Provide the [x, y] coordinate of the cell's center where the given text is located.  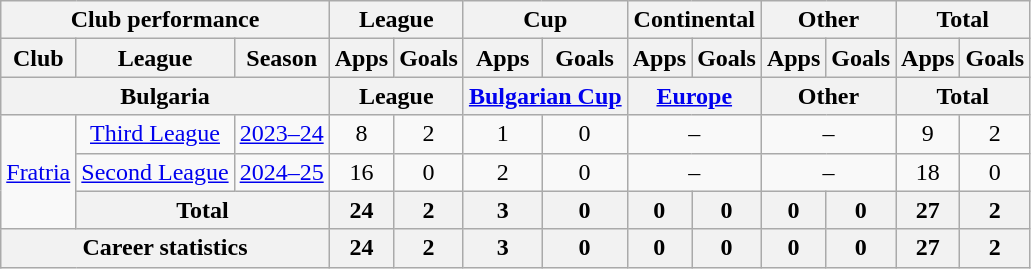
9 [928, 134]
Club performance [165, 20]
1 [502, 134]
Season [282, 58]
Continental [694, 20]
Second League [155, 172]
16 [361, 172]
Career statistics [165, 248]
18 [928, 172]
Bulgaria [165, 96]
2024–25 [282, 172]
Cup [545, 20]
Bulgarian Cup [545, 96]
Third League [155, 134]
2023–24 [282, 134]
Club [38, 58]
Europe [694, 96]
8 [361, 134]
Fratria [38, 172]
